For the text-containing cell, return its midpoint in [X, Y] coordinate format. 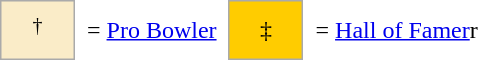
† [38, 30]
= Pro Bowler [152, 30]
‡ [266, 30]
